Locate the cell with the specified text and output its (X, Y) center coordinate. 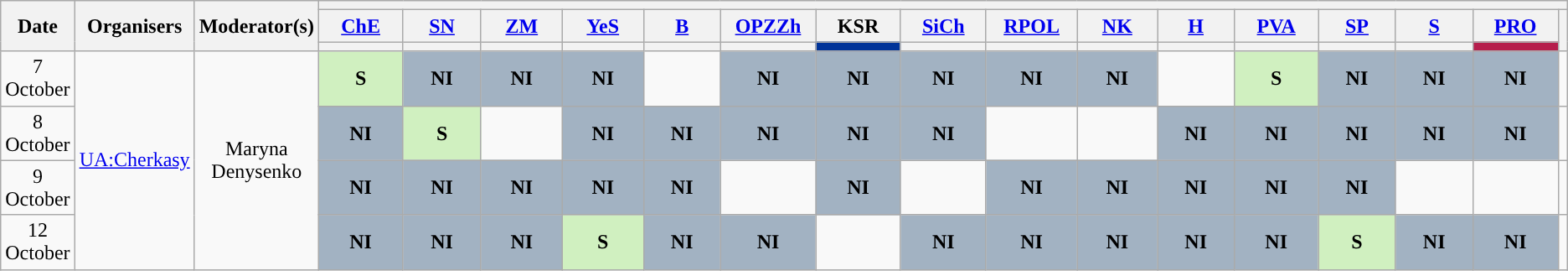
Moderator(s) (256, 26)
SiCh (943, 26)
ChE (360, 26)
Date (38, 26)
PRO (1515, 26)
B (682, 26)
9 October (38, 188)
12 October (38, 242)
Organisers (134, 26)
8 October (38, 133)
OPZZh (768, 26)
Maryna Denysenko (256, 160)
7 October (38, 79)
PVA (1277, 26)
YeS (603, 26)
SP (1357, 26)
RPOL (1032, 26)
KSR (858, 26)
SN (442, 26)
ZM (521, 26)
NK (1117, 26)
UA:Cherkasy (134, 160)
H (1196, 26)
